Extract the [x, y] coordinate from the center of the cell holding the provided text.  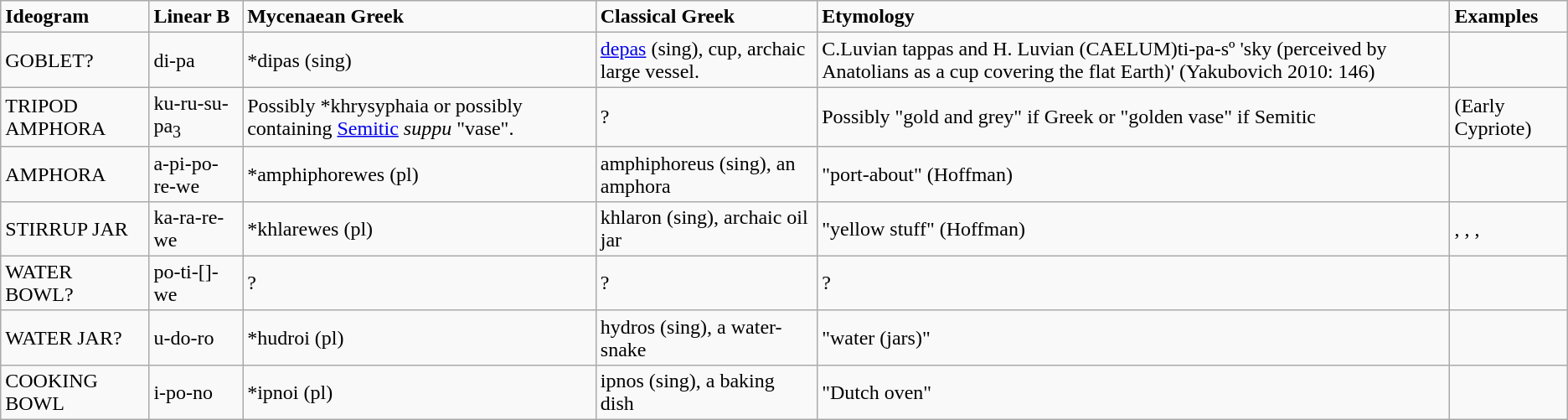
STIRRUP JAR [75, 228]
*khlarewes (pl) [420, 228]
khlaron (sing), archaic oil jar [706, 228]
GOBLET? [75, 60]
a-pi-po-re-we [196, 174]
ka-ra-re-we [196, 228]
*hudroi (pl) [420, 337]
TRIPOD AMPHORA [75, 117]
WATER BOWL? [75, 283]
"port-about" (Hoffman) [1134, 174]
hydros (sing), a water-snake [706, 337]
Ideogram [75, 17]
Classical Greek [706, 17]
po-ti-[]-we [196, 283]
COOKING BOWL [75, 392]
*ipnoi (pl) [420, 392]
, , , [1509, 228]
u-do-ro [196, 337]
i-po-no [196, 392]
"water (jars)" [1134, 337]
Linear B [196, 17]
depas (sing), cup, archaic large vessel. [706, 60]
*dipas (sing) [420, 60]
(Early Cypriote) [1509, 117]
amphiphoreus (sing), an amphora [706, 174]
*amphiphorewes (pl) [420, 174]
ipnos (sing), a baking dish [706, 392]
Possibly "gold and grey" if Greek or "golden vase" if Semitic [1134, 117]
"Dutch oven" [1134, 392]
"yellow stuff" (Hoffman) [1134, 228]
AMPHORA [75, 174]
ku-ru-su-pa3 [196, 117]
Mycenaean Greek [420, 17]
C.Luvian tappas and H. Luvian (CAELUM)ti-pa-sº 'sky (perceived by Anatolians as a cup covering the flat Earth)' (Yakubovich 2010: 146) [1134, 60]
Possibly *khrysyphaia or possibly containing Semitic suppu "vase". [420, 117]
Examples [1509, 17]
di-pa [196, 60]
Etymology [1134, 17]
WATER JAR? [75, 337]
